Return (x, y) of the center of cell containing provided text 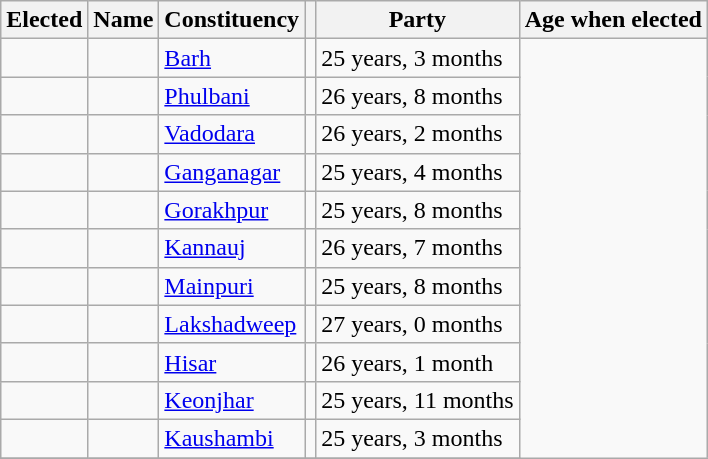
26 years, 2 months (418, 134)
26 years, 7 months (418, 248)
Elected (44, 20)
26 years, 1 month (418, 362)
Phulbani (232, 96)
Mainpuri (232, 286)
Hisar (232, 362)
Name (124, 20)
26 years, 8 months (418, 96)
Age when elected (613, 20)
Lakshadweep (232, 324)
Ganganagar (232, 172)
Party (418, 20)
Kannauj (232, 248)
Kaushambi (232, 438)
Barh (232, 58)
Keonjhar (232, 400)
Vadodara (232, 134)
Constituency (232, 20)
Gorakhpur (232, 210)
27 years, 0 months (418, 324)
25 years, 11 months (418, 400)
25 years, 4 months (418, 172)
